Find where the given text appears and provide that cell's center as (X, Y) coordinate. 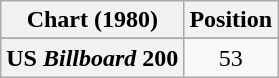
Chart (1980) (92, 20)
Position (231, 20)
US Billboard 200 (92, 58)
53 (231, 58)
